From the cell containing the given text, extract its center point as [X, Y] coordinate. 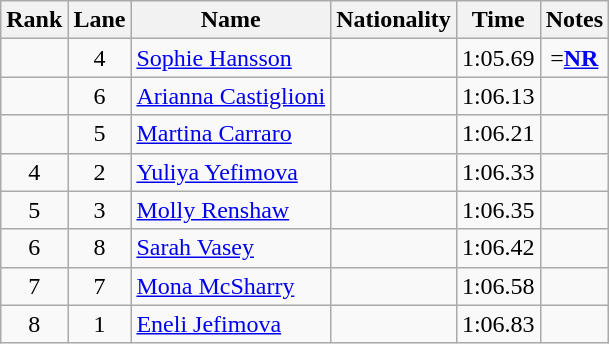
Sophie Hansson [231, 58]
Yuliya Yefimova [231, 172]
1:06.33 [498, 172]
1 [100, 324]
1:06.58 [498, 286]
Molly Renshaw [231, 210]
Sarah Vasey [231, 248]
1:06.13 [498, 96]
Mona McSharry [231, 286]
Name [231, 20]
Arianna Castiglioni [231, 96]
3 [100, 210]
2 [100, 172]
=NR [574, 58]
Eneli Jefimova [231, 324]
1:05.69 [498, 58]
1:06.35 [498, 210]
1:06.83 [498, 324]
Nationality [394, 20]
Notes [574, 20]
1:06.42 [498, 248]
Martina Carraro [231, 134]
Rank [34, 20]
Time [498, 20]
Lane [100, 20]
1:06.21 [498, 134]
